For the text-containing cell, return its midpoint in (x, y) coordinate format. 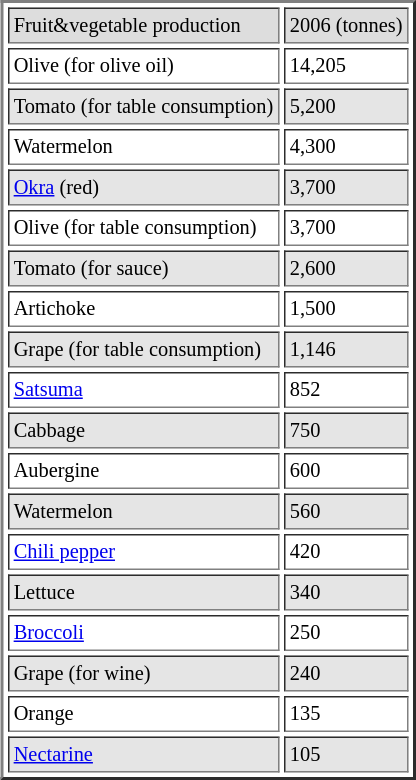
Okra (red) (144, 188)
Lettuce (144, 592)
Fruit&vegetable production (144, 26)
340 (346, 592)
Aubergine (144, 471)
852 (346, 390)
135 (346, 714)
250 (346, 633)
Olive (for table consumption) (144, 228)
750 (346, 430)
Grape (for table consumption) (144, 350)
Satsuma (144, 390)
Tomato (for table consumption) (144, 106)
2,600 (346, 268)
240 (346, 674)
2006 (tonnes) (346, 26)
Nectarine (144, 754)
420 (346, 552)
Tomato (for sauce) (144, 268)
105 (346, 754)
1,500 (346, 309)
Grape (for wine) (144, 674)
Olive (for olive oil) (144, 66)
14,205 (346, 66)
560 (346, 512)
Cabbage (144, 430)
Chili pepper (144, 552)
Artichoke (144, 309)
5,200 (346, 106)
600 (346, 471)
Broccoli (144, 633)
1,146 (346, 350)
4,300 (346, 147)
Orange (144, 714)
